Identify which cell holds the provided text, then report its (X, Y) central coordinate. 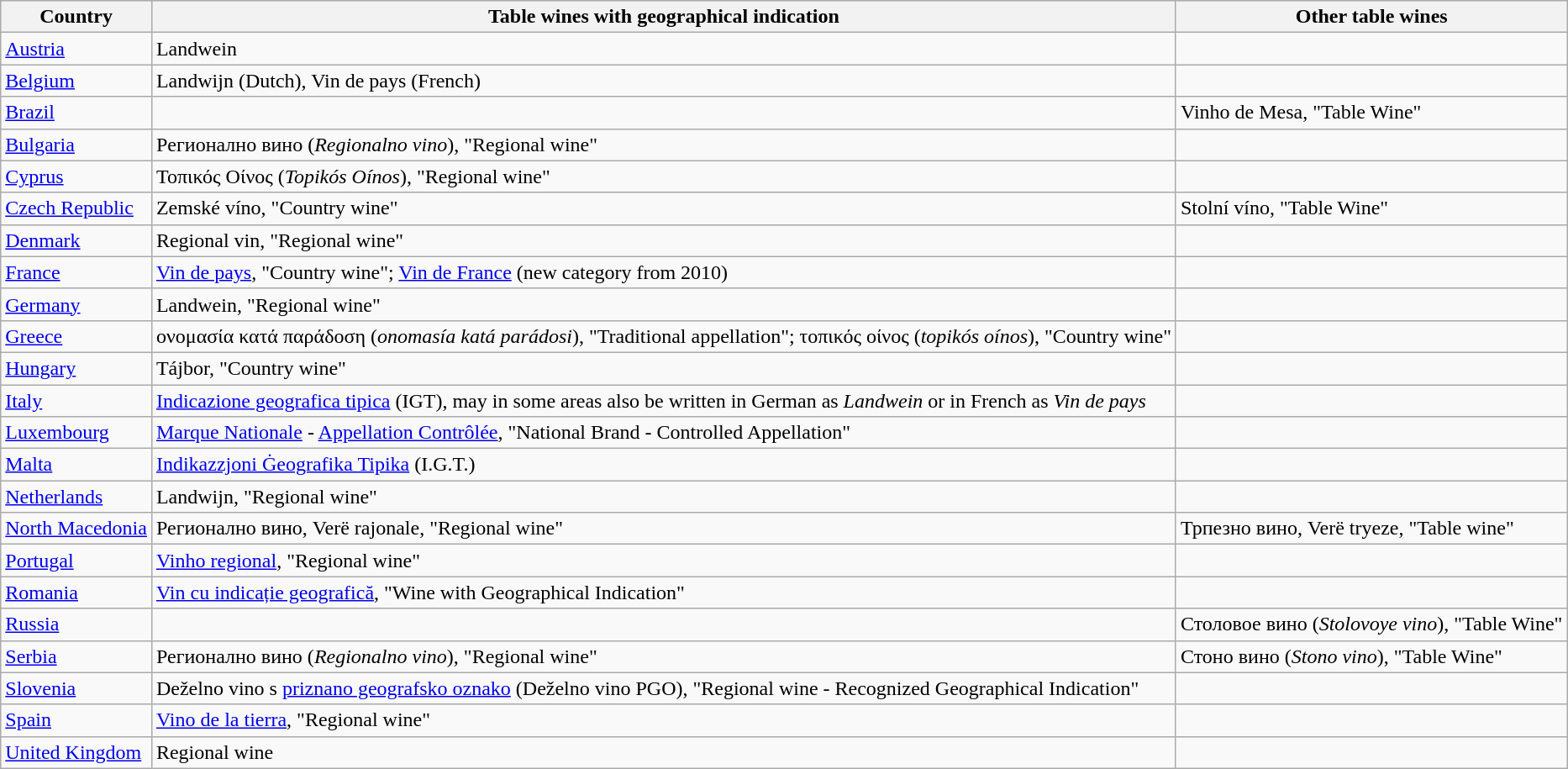
Τοπικός Οίνος (Topikós Oínos), "Regional wine" (664, 176)
Регионално вино (Regionalno vino), "Regional wine" (664, 656)
Spain (76, 720)
Landwijn, "Regional wine" (664, 497)
Austria (76, 49)
Стоно вино (Stono vino), "Table Wine" (1371, 656)
Vin cu indicație geografică, "Wine with Geographical Indication" (664, 593)
ονομασία κατά παράδοση (onomasía katá parádosi), "Traditional appellation"; τοπικός οίνος (topikós oínos), "Country wine" (664, 336)
Hungary (76, 368)
Brazil (76, 113)
Germany (76, 304)
Denmark (76, 240)
Landwein (664, 49)
Other table wines (1371, 17)
Malta (76, 465)
Marque Nationale - Appellation Contrôlée, "National Brand - Controlled Appellation" (664, 433)
Russia (76, 624)
Zemské víno, "Country wine" (664, 208)
Столовое вино (Stolovoye vino), "Table Wine" (1371, 624)
Регионално вино, Verë rajonale, "Regional wine" (664, 529)
Belgium (76, 81)
Landwijn (Dutch), Vin de pays (French) (664, 81)
Italy (76, 401)
Country (76, 17)
Luxembourg (76, 433)
Tájbor, "Country wine" (664, 368)
United Kingdom (76, 752)
Czech Republic (76, 208)
Romania (76, 593)
Indikazzjoni Ġeografika Tipika (I.G.T.) (664, 465)
Vino de la tierra, "Regional wine" (664, 720)
Netherlands (76, 497)
Vinho regional, "Regional wine" (664, 561)
Stolní víno, "Table Wine" (1371, 208)
Cyprus (76, 176)
Bulgaria (76, 145)
France (76, 272)
Vinho de Mesa, "Table Wine" (1371, 113)
Трпезно вино, Verë tryeze, "Table wine" (1371, 529)
Vin de pays, "Country wine"; Vin de France (new category from 2010) (664, 272)
Indicazione geografica tipica (IGT), may in some areas also be written in German as Landwein or in French as Vin de pays (664, 401)
Table wines with geographical indication (664, 17)
North Macedonia (76, 529)
Regional vin, "Regional wine" (664, 240)
Greece (76, 336)
Landwein, "Regional wine" (664, 304)
Serbia (76, 656)
Portugal (76, 561)
Deželno vino s priznano geografsko oznako (Deželno vino PGO), "Regional wine - Recognized Geographical Indication" (664, 688)
Slovenia (76, 688)
Pегионално вино (Regionalno vino), "Regional wine" (664, 145)
Regional wine (664, 752)
